Search for the cell housing the specified text and yield its [x, y] center coordinate. 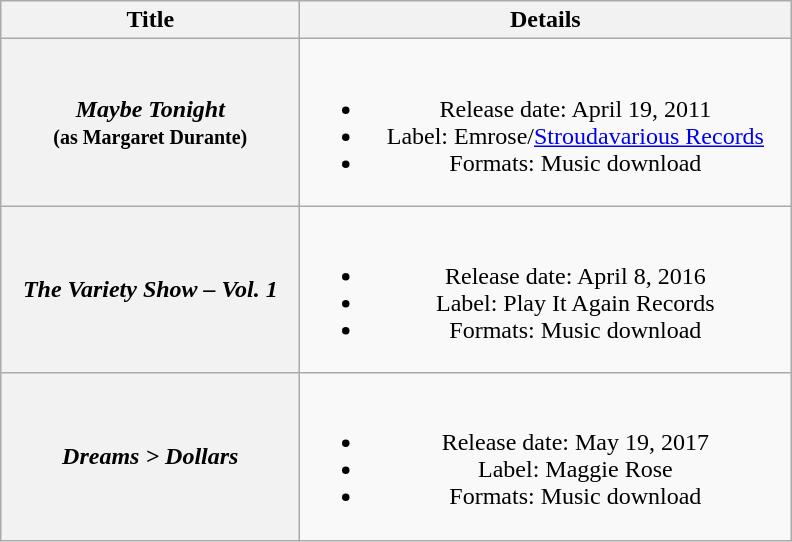
Details [546, 20]
Title [150, 20]
Release date: April 8, 2016Label: Play It Again RecordsFormats: Music download [546, 290]
Release date: May 19, 2017Label: Maggie RoseFormats: Music download [546, 456]
Release date: April 19, 2011Label: Emrose/Stroudavarious RecordsFormats: Music download [546, 122]
Maybe Tonight(as Margaret Durante) [150, 122]
The Variety Show – Vol. 1 [150, 290]
Dreams > Dollars [150, 456]
